Return the (X, Y) coordinate for the center point of the cell that contains the specified text.  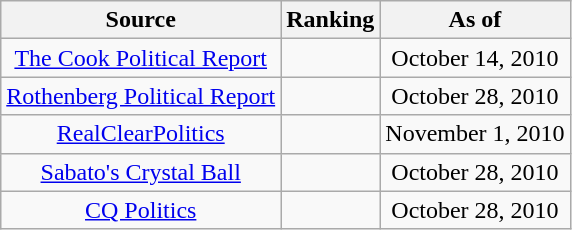
October 14, 2010 (475, 58)
Sabato's Crystal Ball (141, 172)
RealClearPolitics (141, 134)
The Cook Political Report (141, 58)
As of (475, 20)
CQ Politics (141, 210)
Ranking (330, 20)
Source (141, 20)
November 1, 2010 (475, 134)
Rothenberg Political Report (141, 96)
